Extract the (x, y) coordinate from the center of the cell holding the provided text.  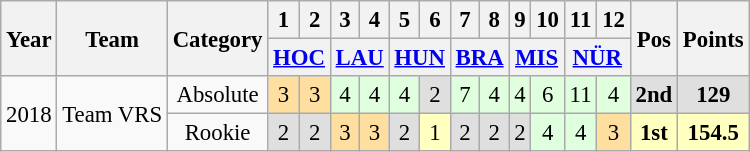
Pos (654, 38)
MIS (536, 58)
Team VRS (112, 114)
Rookie (217, 133)
129 (714, 95)
Year (29, 38)
Team (112, 38)
HUN (420, 58)
8 (494, 20)
NÜR (597, 58)
Absolute (217, 95)
BRA (480, 58)
12 (614, 20)
2018 (29, 114)
LAU (360, 58)
Points (714, 38)
10 (548, 20)
Category (217, 38)
1st (654, 133)
HOC (300, 58)
154.5 (714, 133)
9 (520, 20)
2nd (654, 95)
5 (404, 20)
